For the text-containing cell, return its midpoint in (x, y) coordinate format. 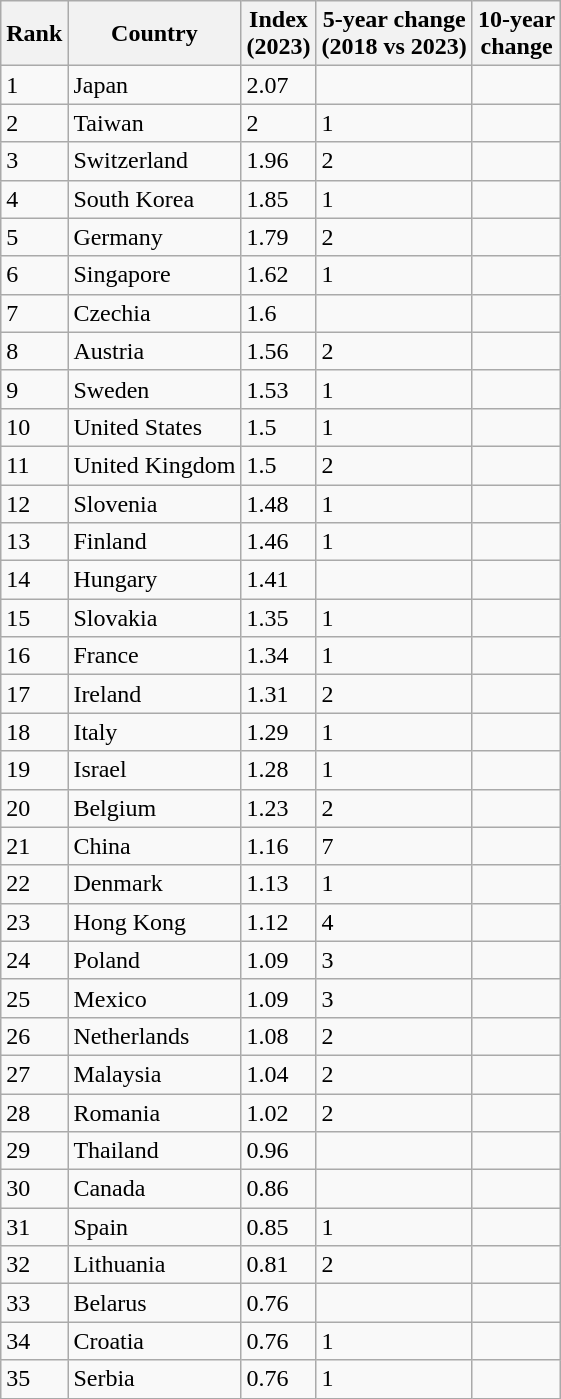
21 (34, 846)
5 (34, 237)
1.12 (278, 922)
10 (34, 427)
Rank (34, 34)
Germany (154, 237)
Ireland (154, 694)
Belarus (154, 1303)
1.13 (278, 884)
Country (154, 34)
26 (34, 1036)
Singapore (154, 275)
1.48 (278, 503)
Japan (154, 85)
Romania (154, 1113)
0.81 (278, 1265)
1.08 (278, 1036)
0.96 (278, 1151)
0.85 (278, 1227)
Czechia (154, 313)
32 (34, 1265)
1.79 (278, 237)
Israel (154, 770)
Netherlands (154, 1036)
1.62 (278, 275)
24 (34, 960)
China (154, 846)
1.53 (278, 389)
1.04 (278, 1074)
Malaysia (154, 1074)
5-year change(2018 vs 2023) (394, 34)
Denmark (154, 884)
9 (34, 389)
Canada (154, 1189)
Serbia (154, 1379)
1.02 (278, 1113)
8 (34, 351)
25 (34, 998)
United Kingdom (154, 465)
Poland (154, 960)
23 (34, 922)
Taiwan (154, 123)
18 (34, 732)
33 (34, 1303)
1.23 (278, 808)
Spain (154, 1227)
Slovakia (154, 618)
6 (34, 275)
15 (34, 618)
1.85 (278, 199)
34 (34, 1341)
1.96 (278, 161)
Thailand (154, 1151)
1.56 (278, 351)
1.6 (278, 313)
16 (34, 656)
29 (34, 1151)
20 (34, 808)
1.16 (278, 846)
1.34 (278, 656)
17 (34, 694)
14 (34, 580)
Lithuania (154, 1265)
28 (34, 1113)
Mexico (154, 998)
Index(2023) (278, 34)
Sweden (154, 389)
1.35 (278, 618)
United States (154, 427)
Italy (154, 732)
31 (34, 1227)
1.28 (278, 770)
10-yearchange (516, 34)
19 (34, 770)
1.29 (278, 732)
1.31 (278, 694)
0.86 (278, 1189)
Austria (154, 351)
South Korea (154, 199)
2.07 (278, 85)
Hungary (154, 580)
30 (34, 1189)
Slovenia (154, 503)
France (154, 656)
12 (34, 503)
11 (34, 465)
13 (34, 542)
1.46 (278, 542)
Belgium (154, 808)
35 (34, 1379)
Switzerland (154, 161)
Croatia (154, 1341)
1.41 (278, 580)
22 (34, 884)
27 (34, 1074)
Finland (154, 542)
Hong Kong (154, 922)
